Return (X, Y) of the center of cell containing provided text 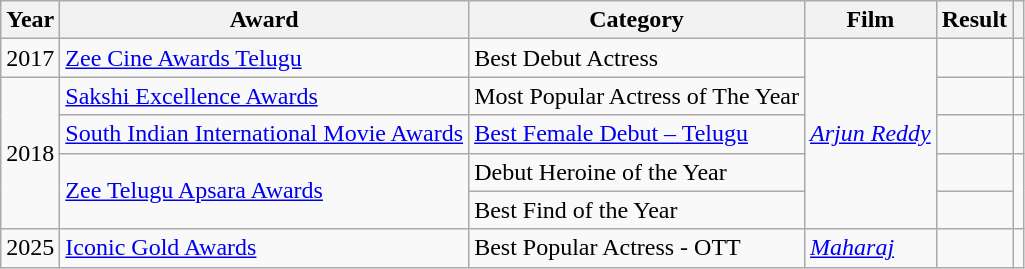
Best Debut Actress (637, 58)
2018 (30, 153)
Film (871, 20)
Most Popular Actress of The Year (637, 96)
Best Popular Actress - OTT (637, 248)
Best Find of the Year (637, 210)
Result (974, 20)
2025 (30, 248)
Category (637, 20)
Maharaj (871, 248)
2017 (30, 58)
Sakshi Excellence Awards (264, 96)
Iconic Gold Awards (264, 248)
Year (30, 20)
Award (264, 20)
Debut Heroine of the Year (637, 172)
Zee Telugu Apsara Awards (264, 191)
Zee Cine Awards Telugu (264, 58)
South Indian International Movie Awards (264, 134)
Best Female Debut – Telugu (637, 134)
Arjun Reddy (871, 134)
